Determine the (x, y) coordinate at the center of the cell enclosing the given text.  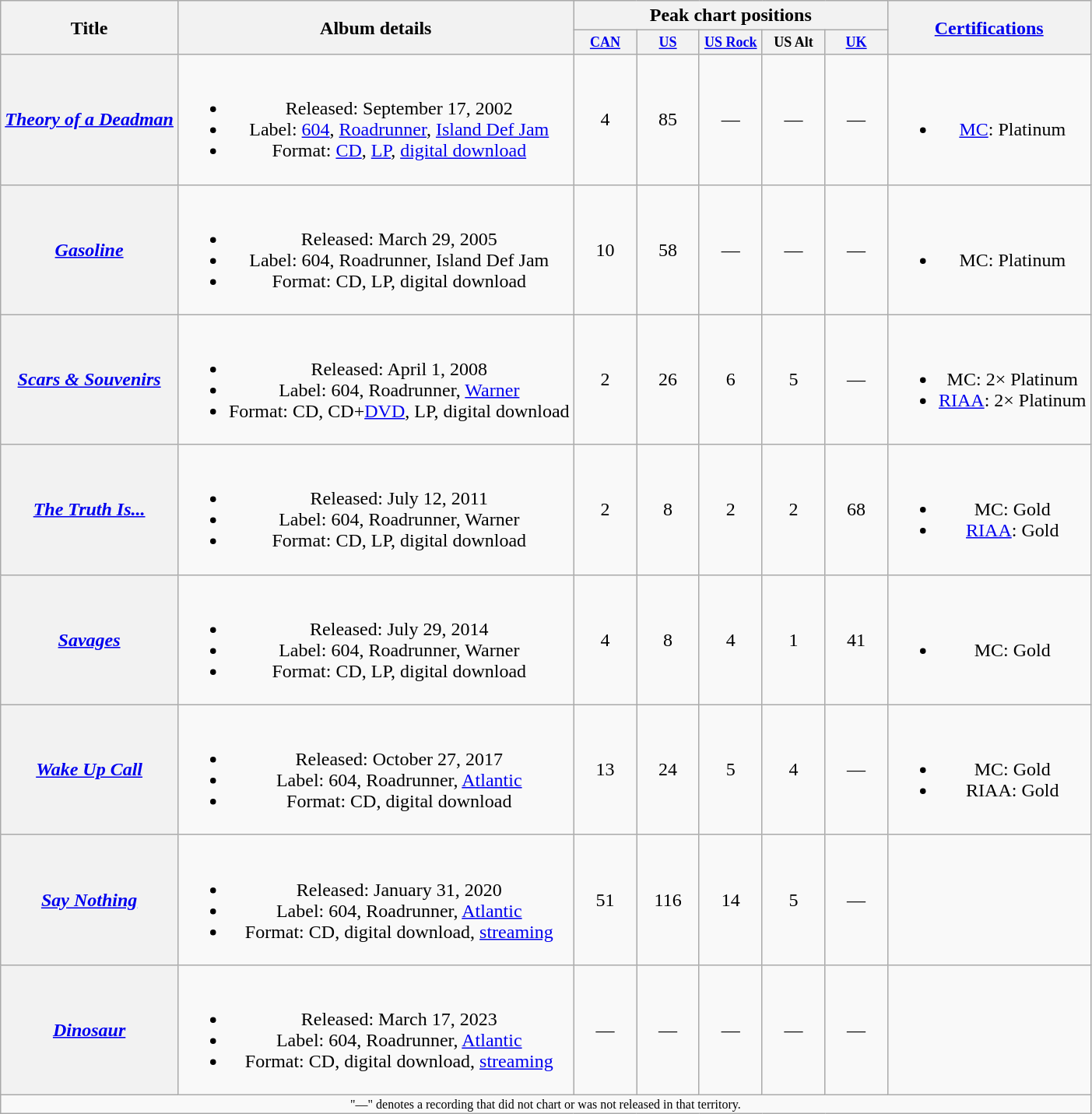
Savages (90, 640)
Gasoline (90, 249)
US Alt (794, 42)
MC: 2× PlatinumRIAA: 2× Platinum (988, 380)
Album details (375, 28)
Certifications (988, 28)
UK (856, 42)
Released: March 29, 2005Label: 604, Roadrunner, Island Def JamFormat: CD, LP, digital download (375, 249)
1 (794, 640)
6 (730, 380)
Released: January 31, 2020Label: 604, Roadrunner, AtlanticFormat: CD, digital download, streaming (375, 900)
Released: March 17, 2023Label: 604, Roadrunner, AtlanticFormat: CD, digital download, streaming (375, 1029)
26 (668, 380)
MC: Gold (988, 640)
Wake Up Call (90, 769)
US (668, 42)
US Rock (730, 42)
Peak chart positions (730, 16)
Released: April 1, 2008Label: 604, Roadrunner, WarnerFormat: CD, CD+DVD, LP, digital download (375, 380)
Title (90, 28)
Dinosaur (90, 1029)
24 (668, 769)
68 (856, 509)
41 (856, 640)
Theory of a Deadman (90, 120)
85 (668, 120)
51 (606, 900)
13 (606, 769)
"—" denotes a recording that did not chart or was not released in that territory. (546, 1104)
Released: October 27, 2017Label: 604, Roadrunner, AtlanticFormat: CD, digital download (375, 769)
116 (668, 900)
Released: July 12, 2011Label: 604, Roadrunner, WarnerFormat: CD, LP, digital download (375, 509)
The Truth Is... (90, 509)
58 (668, 249)
10 (606, 249)
14 (730, 900)
Released: July 29, 2014Label: 604, Roadrunner, WarnerFormat: CD, LP, digital download (375, 640)
Say Nothing (90, 900)
CAN (606, 42)
Scars & Souvenirs (90, 380)
Released: September 17, 2002Label: 604, Roadrunner, Island Def JamFormat: CD, LP, digital download (375, 120)
